Capture the cell that displays the provided text and extract its [x, y] central coordinate. 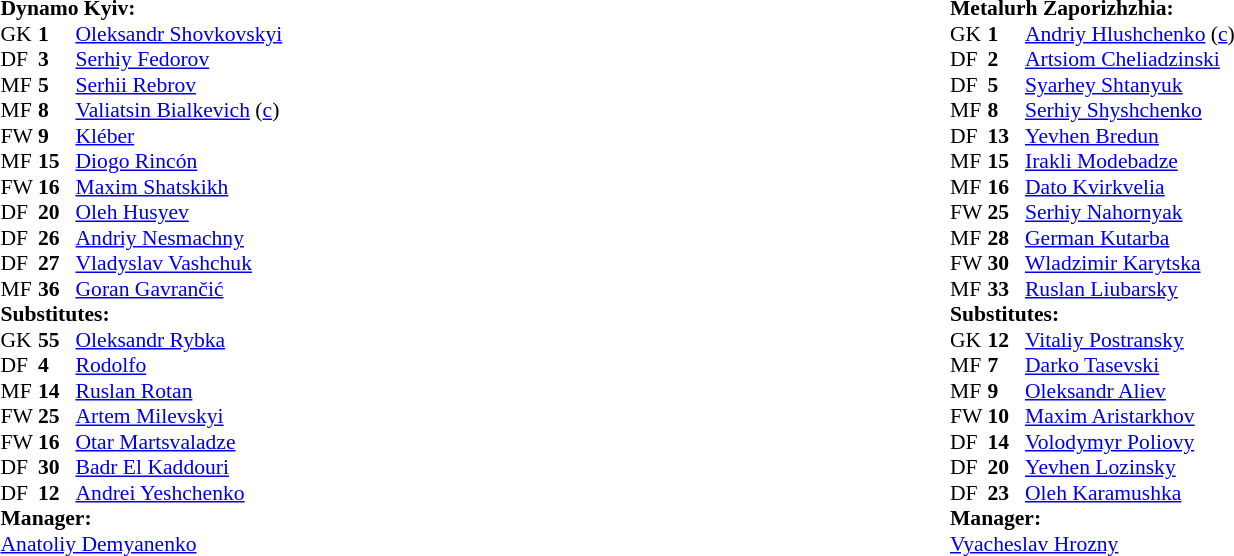
27 [57, 263]
Maxim Shatskikh [180, 187]
Goran Gavrančić [180, 289]
Badr El Kaddouri [180, 467]
Oleksandr Shovkovskyi [180, 34]
Serhii Rebrov [180, 85]
Rodolfo [180, 365]
Oleh Husyev [180, 213]
Valiatsin Bialkevich (c) [180, 111]
Andrei Yeshchenko [180, 493]
26 [57, 238]
Artem Milevskyi [180, 417]
Manager: [141, 519]
13 [1006, 136]
23 [1006, 493]
Kléber [180, 136]
Ruslan Rotan [180, 391]
Diogo Rincón [180, 161]
3 [57, 59]
7 [1006, 365]
Vladyslav Vashchuk [180, 263]
Serhiy Fedorov [180, 59]
33 [1006, 289]
10 [1006, 417]
36 [57, 289]
Substitutes: [141, 315]
55 [57, 340]
28 [1006, 238]
2 [1006, 59]
Otar Martsvaladze [180, 442]
Andriy Nesmachny [180, 238]
4 [57, 365]
Oleksandr Rybka [180, 340]
